From the cell containing the given text, extract its center point as (x, y) coordinate. 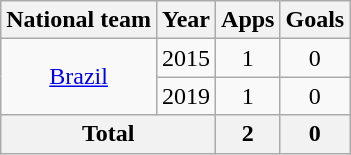
2 (248, 134)
Brazil (79, 77)
Goals (315, 20)
2019 (186, 96)
Apps (248, 20)
National team (79, 20)
Total (108, 134)
Year (186, 20)
2015 (186, 58)
